Extract the [X, Y] coordinate from the center of the cell holding the provided text.  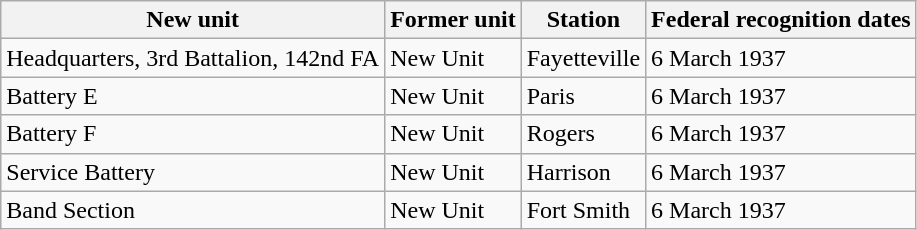
Fort Smith [583, 210]
Harrison [583, 172]
Fayetteville [583, 58]
New unit [193, 20]
Battery F [193, 134]
Paris [583, 96]
Service Battery [193, 172]
Former unit [454, 20]
Headquarters, 3rd Battalion, 142nd FA [193, 58]
Station [583, 20]
Rogers [583, 134]
Battery E [193, 96]
Federal recognition dates [782, 20]
Band Section [193, 210]
